Output the (X, Y) coordinate of the center of the cell containing the given text.  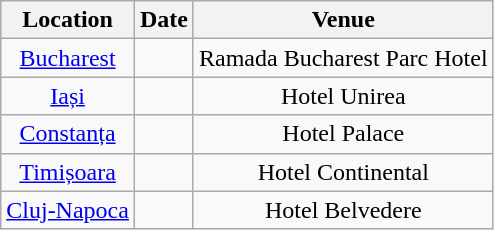
Timișoara (68, 172)
Ramada Bucharest Parc Hotel (343, 58)
Cluj-Napoca (68, 210)
Hotel Continental (343, 172)
Constanța (68, 134)
Iași (68, 96)
Hotel Unirea (343, 96)
Venue (343, 20)
Bucharest (68, 58)
Hotel Palace (343, 134)
Location (68, 20)
Hotel Belvedere (343, 210)
Date (164, 20)
